Provide the (x, y) coordinate of the cell's center where the given text is located.  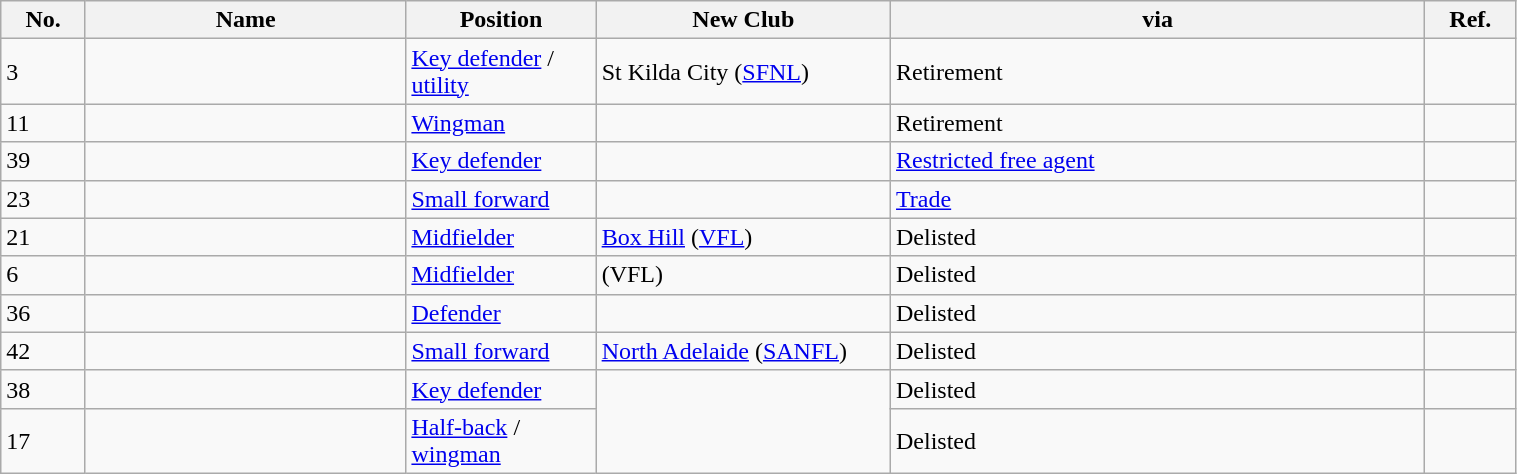
Ref. (1470, 20)
3 (44, 72)
Name (245, 20)
Trade (1158, 199)
36 (44, 313)
Half-back / wingman (501, 440)
St Kilda City (SFNL) (743, 72)
New Club (743, 20)
17 (44, 440)
(VFL) (743, 275)
23 (44, 199)
11 (44, 123)
via (1158, 20)
Wingman (501, 123)
Key defender / utility (501, 72)
Position (501, 20)
Defender (501, 313)
39 (44, 161)
21 (44, 237)
North Adelaide (SANFL) (743, 351)
Box Hill (VFL) (743, 237)
No. (44, 20)
42 (44, 351)
38 (44, 389)
6 (44, 275)
Restricted free agent (1158, 161)
